Output the [X, Y] coordinate of the center of the cell containing the given text.  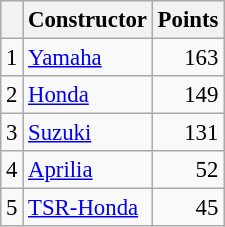
163 [188, 58]
Constructor [88, 20]
52 [188, 170]
5 [12, 208]
149 [188, 95]
1 [12, 58]
Honda [88, 95]
131 [188, 133]
4 [12, 170]
TSR-Honda [88, 208]
3 [12, 133]
Suzuki [88, 133]
45 [188, 208]
Aprilia [88, 170]
Yamaha [88, 58]
Points [188, 20]
2 [12, 95]
